Pinpoint the cell where the given text exists, returning its (x, y) midpoint coordinate. 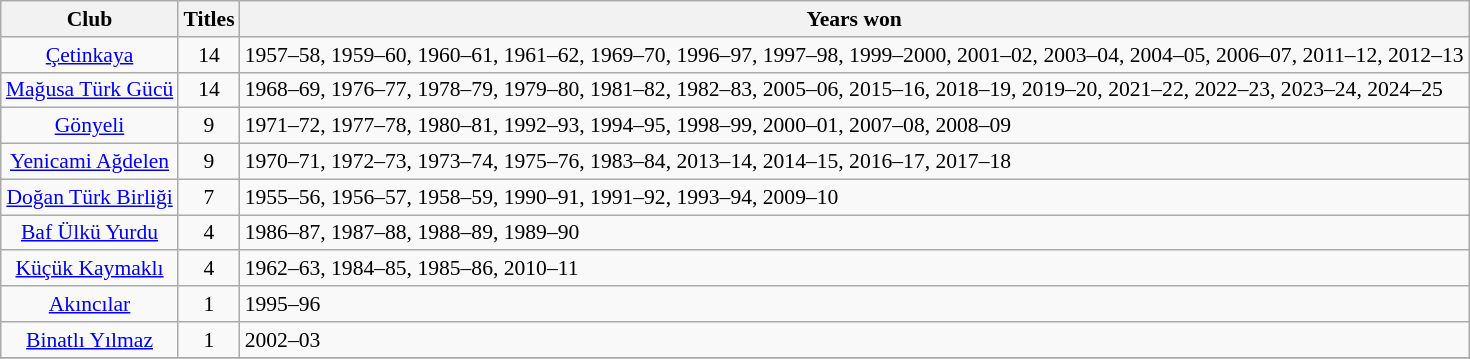
Baf Ülkü Yurdu (90, 233)
Küçük Kaymaklı (90, 269)
1957–58, 1959–60, 1960–61, 1961–62, 1969–70, 1996–97, 1997–98, 1999–2000, 2001–02, 2003–04, 2004–05, 2006–07, 2011–12, 2012–13 (854, 55)
Yenicami Ağdelen (90, 162)
1995–96 (854, 304)
1955–56, 1956–57, 1958–59, 1990–91, 1991–92, 1993–94, 2009–10 (854, 197)
Doğan Türk Birliği (90, 197)
1986–87, 1987–88, 1988–89, 1989–90 (854, 233)
2002–03 (854, 340)
1970–71, 1972–73, 1973–74, 1975–76, 1983–84, 2013–14, 2014–15, 2016–17, 2017–18 (854, 162)
Akıncılar (90, 304)
1968–69, 1976–77, 1978–79, 1979–80, 1981–82, 1982–83, 2005–06, 2015–16, 2018–19, 2019–20, 2021–22, 2022–23, 2023–24, 2024–25 (854, 90)
1962–63, 1984–85, 1985–86, 2010–11 (854, 269)
Titles (208, 19)
Binatlı Yılmaz (90, 340)
Gönyeli (90, 126)
1971–72, 1977–78, 1980–81, 1992–93, 1994–95, 1998–99, 2000–01, 2007–08, 2008–09 (854, 126)
Mağusa Türk Gücü (90, 90)
7 (208, 197)
Çetinkaya (90, 55)
Club (90, 19)
Years won (854, 19)
